Output the (x, y) coordinate of the center of the cell containing the given text.  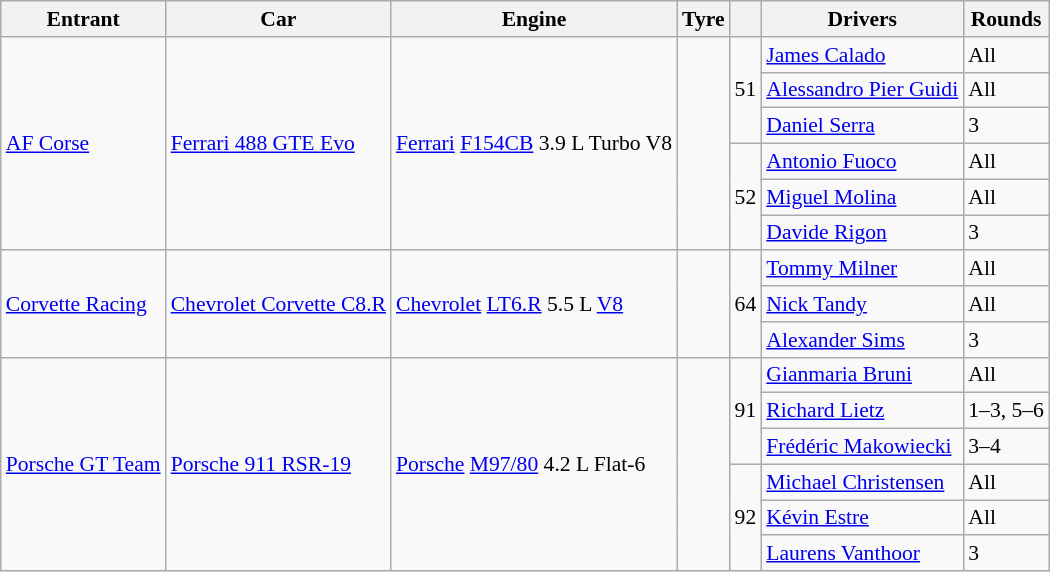
Rounds (1006, 19)
James Calado (862, 55)
Ferrari 488 GTE Evo (278, 144)
Miguel Molina (862, 197)
Alessandro Pier Guidi (862, 90)
Car (278, 19)
Drivers (862, 19)
Alexander Sims (862, 340)
Antonio Fuoco (862, 162)
1–3, 5–6 (1006, 411)
Chevrolet Corvette C8.R (278, 304)
Engine (534, 19)
Kévin Estre (862, 518)
Ferrari F154CB 3.9 L Turbo V8 (534, 144)
52 (746, 198)
Tommy Milner (862, 269)
92 (746, 518)
3–4 (1006, 447)
Nick Tandy (862, 304)
Richard Lietz (862, 411)
Corvette Racing (84, 304)
Entrant (84, 19)
Porsche 911 RSR-19 (278, 464)
64 (746, 304)
Michael Christensen (862, 482)
Laurens Vanthoor (862, 554)
51 (746, 90)
AF Corse (84, 144)
Tyre (703, 19)
Daniel Serra (862, 126)
Porsche GT Team (84, 464)
Davide Rigon (862, 233)
Gianmaria Bruni (862, 375)
91 (746, 410)
Frédéric Makowiecki (862, 447)
Chevrolet LT6.R 5.5 L V8 (534, 304)
Porsche M97/80 4.2 L Flat-6 (534, 464)
